For the text-containing cell, return its midpoint in (x, y) coordinate format. 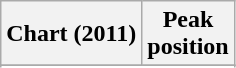
Chart (2011) (72, 34)
Peakposition (188, 34)
